Return [x, y] of the center of cell containing provided text 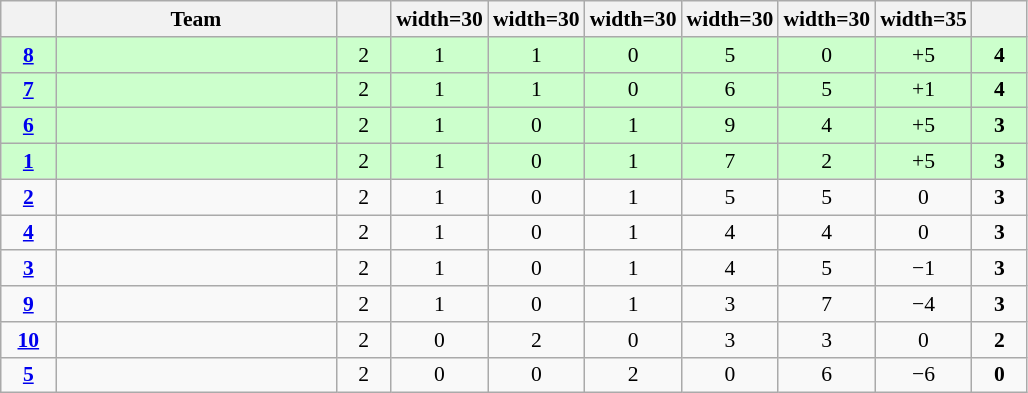
−4 [924, 304]
−6 [924, 375]
Team [196, 19]
10 [28, 340]
8 [28, 55]
−1 [924, 269]
width=35 [924, 19]
+1 [924, 90]
